Determine the (x, y) coordinate at the center of the cell enclosing the given text.  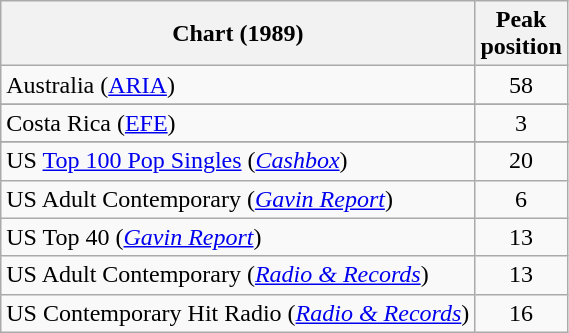
6 (521, 199)
US Top 100 Pop Singles (Cashbox) (238, 161)
58 (521, 85)
US Contemporary Hit Radio (Radio & Records) (238, 313)
Australia (ARIA) (238, 85)
US Top 40 (Gavin Report) (238, 237)
3 (521, 123)
20 (521, 161)
Chart (1989) (238, 34)
Peakposition (521, 34)
US Adult Contemporary (Radio & Records) (238, 275)
16 (521, 313)
Costa Rica (EFE) (238, 123)
US Adult Contemporary (Gavin Report) (238, 199)
